Locate the cell with the specified text and output its (X, Y) center coordinate. 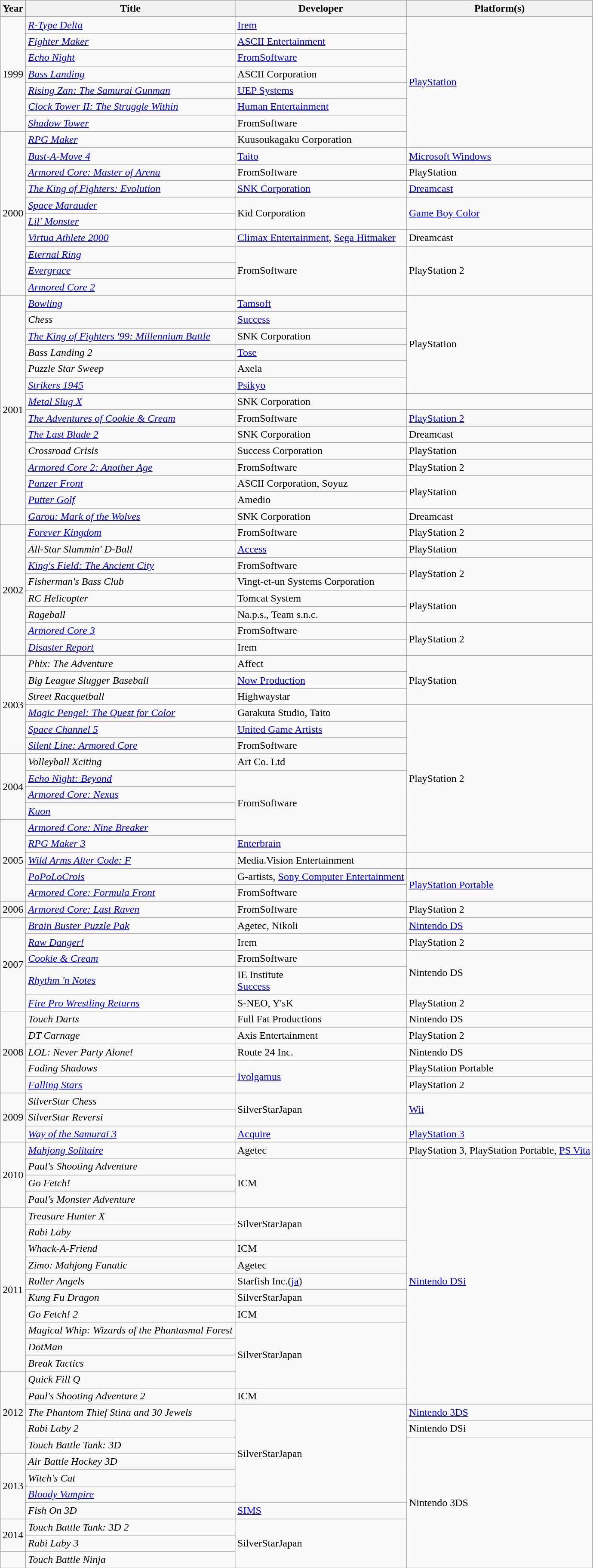
Platform(s) (500, 9)
Rabi Laby (131, 1232)
PlayStation 3 (500, 1134)
Quick Fill Q (131, 1380)
Zimo: Mahjong Fanatic (131, 1265)
Kuon (131, 811)
Vingt-et-un Systems Corporation (321, 582)
Armored Core: Formula Front (131, 893)
Go Fetch! (131, 1183)
Whack-A-Friend (131, 1248)
Game Boy Color (500, 213)
2011 (13, 1289)
Acquire (321, 1134)
Fire Pro Wrestling Returns (131, 1003)
Wii (500, 1109)
Axela (321, 369)
Bust-A-Move 4 (131, 156)
Wild Arms Alter Code: F (131, 860)
2008 (13, 1052)
Raw Danger! (131, 942)
PlayStation 3, PlayStation Portable, PS Vita (500, 1150)
Big League Slugger Baseball (131, 680)
All-Star Slammin' D-Ball (131, 549)
Armored Core: Master of Arena (131, 172)
Bass Landing 2 (131, 352)
Armored Core 2: Another Age (131, 467)
SilverStar Reversi (131, 1117)
Touch Battle Tank: 3D 2 (131, 1527)
Eternal Ring (131, 254)
DT Carnage (131, 1036)
Bowling (131, 303)
Bass Landing (131, 74)
Way of the Samurai 3 (131, 1134)
Microsoft Windows (500, 156)
RC Helicopter (131, 598)
Now Production (321, 680)
2012 (13, 1412)
ASCII Entertainment (321, 41)
The King of Fighters: Evolution (131, 188)
The Phantom Thief Stina and 30 Jewels (131, 1412)
SIMS (321, 1510)
RPG Maker 3 (131, 844)
Climax Entertainment, Sega Hitmaker (321, 238)
R-Type Delta (131, 25)
Route 24 Inc. (321, 1052)
Brain Buster Puzzle Pak (131, 926)
Touch Battle Ninja (131, 1560)
Axis Entertainment (321, 1036)
Tamsoft (321, 303)
2013 (13, 1486)
UEP Systems (321, 90)
Psikyo (321, 385)
Shadow Tower (131, 123)
Clock Tower II: The Struggle Within (131, 107)
Kuusoukagaku Corporation (321, 139)
Rabi Laby 3 (131, 1543)
King's Field: The Ancient City (131, 565)
Armored Core: Nexus (131, 795)
2009 (13, 1117)
Falling Stars (131, 1085)
Developer (321, 9)
Fading Shadows (131, 1068)
Affect (321, 664)
Garakuta Studio, Taito (321, 713)
Armored Core 3 (131, 631)
Strikers 1945 (131, 385)
2006 (13, 909)
Human Entertainment (321, 107)
ASCII Corporation (321, 74)
Paul's Monster Adventure (131, 1199)
Tose (321, 352)
Magical Whip: Wizards of the Phantasmal Forest (131, 1330)
Virtua Athlete 2000 (131, 238)
Bloody Vampire (131, 1494)
Disaster Report (131, 647)
2000 (13, 213)
2010 (13, 1175)
Go Fetch! 2 (131, 1314)
Paul's Shooting Adventure 2 (131, 1396)
Taito (321, 156)
Success (321, 320)
RPG Maker (131, 139)
Panzer Front (131, 484)
DotMan (131, 1347)
Fish On 3D (131, 1510)
Phix: The Adventure (131, 664)
Touch Battle Tank: 3D (131, 1445)
2001 (13, 410)
Break Tactics (131, 1363)
Starfish Inc.(ja) (321, 1281)
Amedio (321, 500)
Access (321, 549)
Forever Kingdom (131, 533)
The Last Blade 2 (131, 434)
Volleyball Xciting (131, 762)
Magic Pengel: The Quest for Color (131, 713)
Crossroad Crisis (131, 451)
Treasure Hunter X (131, 1216)
Touch Darts (131, 1019)
Media.Vision Entertainment (321, 860)
Armored Core 2 (131, 287)
2005 (13, 860)
Chess (131, 320)
Roller Angels (131, 1281)
Kung Fu Dragon (131, 1298)
Agetec, Nikoli (321, 926)
ASCII Corporation, Soyuz (321, 484)
Success Corporation (321, 451)
Kid Corporation (321, 213)
Space Channel 5 (131, 729)
Tomcat System (321, 598)
2014 (13, 1535)
Rhythm 'n Notes (131, 980)
Silent Line: Armored Core (131, 746)
LOL: Never Party Alone! (131, 1052)
The King of Fighters '99: Millennium Battle (131, 336)
Garou: Mark of the Wolves (131, 516)
The Adventures of Cookie & Cream (131, 418)
Air Battle Hockey 3D (131, 1461)
Rabi Laby 2 (131, 1429)
Fisherman's Bass Club (131, 582)
Witch's Cat (131, 1478)
Echo Night: Beyond (131, 778)
PoPoLoCrois (131, 877)
Space Marauder (131, 205)
Na.p.s., Team s.n.c. (321, 614)
Rageball (131, 614)
Ivolgamus (321, 1077)
Year (13, 9)
IE InstituteSuccess (321, 980)
2003 (13, 704)
G-artists, Sony Computer Entertainment (321, 877)
2004 (13, 787)
Metal Slug X (131, 401)
Evergrace (131, 271)
Full Fat Productions (321, 1019)
Enterbrain (321, 844)
Echo Night (131, 58)
United Game Artists (321, 729)
Putter Golf (131, 500)
Cookie & Cream (131, 958)
Lil' Monster (131, 222)
Rising Zan: The Samurai Gunman (131, 90)
Armored Core: Last Raven (131, 909)
2007 (13, 964)
Street Racquetball (131, 696)
SilverStar Chess (131, 1101)
Puzzle Star Sweep (131, 369)
Art Co. Ltd (321, 762)
Mahjong Solitaire (131, 1150)
Paul's Shooting Adventure (131, 1167)
2002 (13, 590)
S-NEO, Y'sK (321, 1003)
Fighter Maker (131, 41)
Title (131, 9)
Highwaystar (321, 696)
1999 (13, 74)
Armored Core: Nine Breaker (131, 827)
